From the cell containing the given text, extract its center point as (X, Y) coordinate. 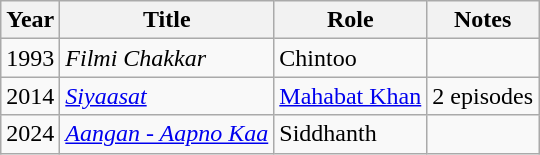
Siddhanth (350, 134)
Chintoo (350, 58)
2014 (30, 96)
Aangan - Aapno Kaa (167, 134)
Title (167, 20)
Mahabat Khan (350, 96)
2024 (30, 134)
Notes (483, 20)
Filmi Chakkar (167, 58)
1993 (30, 58)
Role (350, 20)
Year (30, 20)
2 episodes (483, 96)
Siyaasat (167, 96)
